Search for the cell housing the specified text and yield its [x, y] center coordinate. 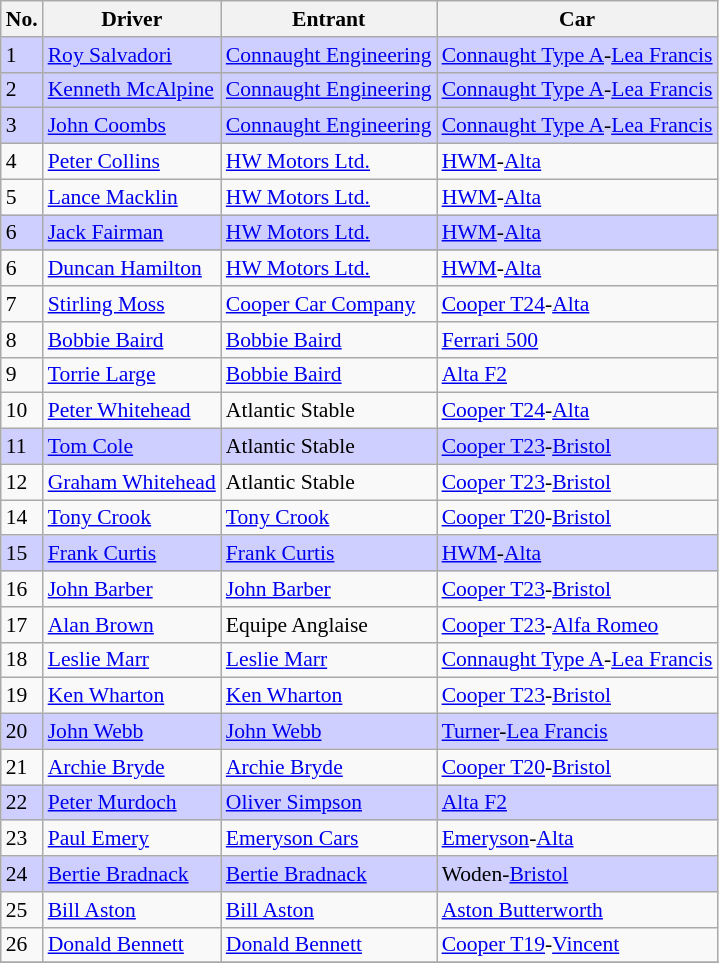
Graham Whitehead [132, 482]
Lance Macklin [132, 197]
7 [22, 304]
8 [22, 340]
Roy Salvadori [132, 55]
No. [22, 19]
25 [22, 910]
26 [22, 945]
Duncan Hamilton [132, 269]
14 [22, 518]
Alan Brown [132, 625]
Cooper T19-Vincent [578, 945]
Peter Whitehead [132, 411]
Car [578, 19]
John Coombs [132, 126]
Oliver Simpson [329, 803]
2 [22, 90]
Turner-Lea Francis [578, 732]
Paul Emery [132, 839]
24 [22, 874]
Ferrari 500 [578, 340]
1 [22, 55]
9 [22, 375]
22 [22, 803]
17 [22, 625]
12 [22, 482]
Peter Collins [132, 162]
23 [22, 839]
21 [22, 767]
18 [22, 660]
20 [22, 732]
4 [22, 162]
Stirling Moss [132, 304]
19 [22, 696]
Equipe Anglaise [329, 625]
3 [22, 126]
Torrie Large [132, 375]
Cooper Car Company [329, 304]
Kenneth McAlpine [132, 90]
Tom Cole [132, 447]
Cooper T23-Alfa Romeo [578, 625]
Woden-Bristol [578, 874]
11 [22, 447]
Aston Butterworth [578, 910]
Emeryson Cars [329, 839]
15 [22, 554]
Jack Fairman [132, 233]
Emeryson-Alta [578, 839]
Entrant [329, 19]
5 [22, 197]
16 [22, 589]
Peter Murdoch [132, 803]
10 [22, 411]
Driver [132, 19]
